Search for the cell housing the specified text and yield its (X, Y) center coordinate. 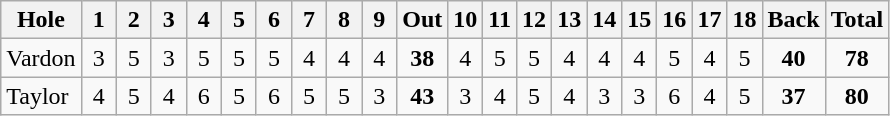
18 (744, 20)
12 (534, 20)
14 (604, 20)
Out (422, 20)
7 (310, 20)
1 (98, 20)
37 (794, 96)
40 (794, 58)
11 (500, 20)
16 (674, 20)
38 (422, 58)
43 (422, 96)
78 (857, 58)
10 (466, 20)
13 (570, 20)
2 (134, 20)
Total (857, 20)
Vardon (41, 58)
9 (380, 20)
Hole (41, 20)
Taylor (41, 96)
80 (857, 96)
Back (794, 20)
8 (344, 20)
17 (710, 20)
15 (640, 20)
